For the text-containing cell, return its midpoint in (X, Y) coordinate format. 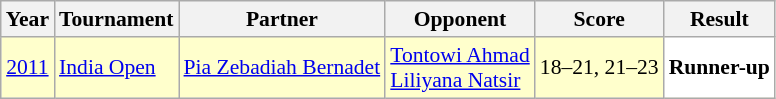
Pia Zebadiah Bernadet (282, 68)
India Open (116, 68)
Partner (282, 19)
Result (720, 19)
Tournament (116, 19)
2011 (28, 68)
Runner-up (720, 68)
Year (28, 19)
Score (600, 19)
Tontowi Ahmad Liliyana Natsir (460, 68)
18–21, 21–23 (600, 68)
Opponent (460, 19)
